From the cell containing the given text, extract its center point as [x, y] coordinate. 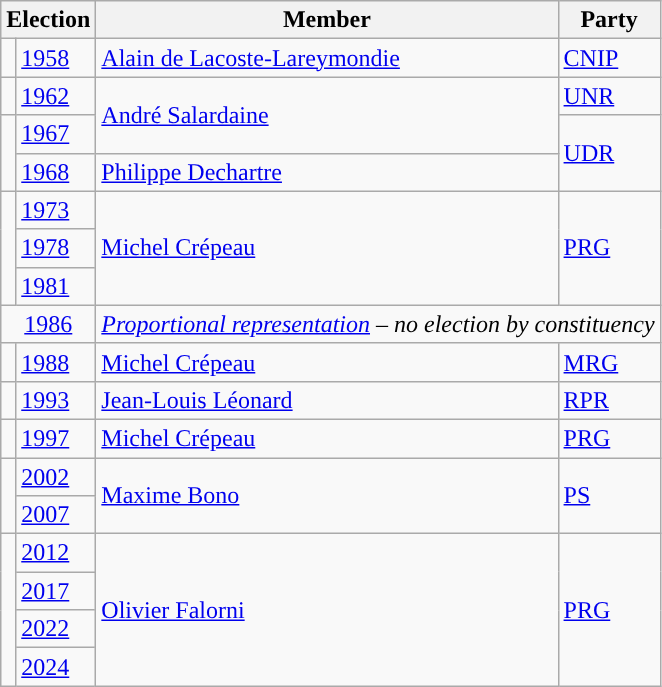
Maxime Bono [327, 496]
1997 [56, 438]
2024 [56, 667]
CNIP [609, 58]
UNR [609, 96]
1988 [56, 362]
Proportional representation – no election by constituency [378, 324]
1958 [56, 58]
PS [609, 496]
1973 [56, 210]
1967 [56, 134]
Jean-Louis Léonard [327, 400]
1986 [48, 324]
Party [609, 20]
2002 [56, 477]
1968 [56, 172]
Olivier Falorni [327, 610]
Member [327, 20]
1981 [56, 286]
Election [48, 20]
Alain de Lacoste-Lareymondie [327, 58]
UDR [609, 153]
1993 [56, 400]
2017 [56, 591]
1962 [56, 96]
2022 [56, 629]
RPR [609, 400]
1978 [56, 248]
Philippe Dechartre [327, 172]
2012 [56, 553]
2007 [56, 515]
André Salardaine [327, 115]
MRG [609, 362]
